Identify which cell holds the provided text, then report its [X, Y] central coordinate. 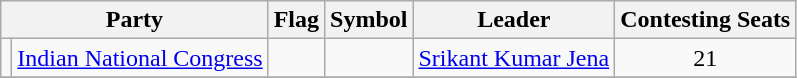
Flag [296, 20]
Indian National Congress [140, 58]
Symbol [369, 20]
Party [134, 20]
21 [706, 58]
Contesting Seats [706, 20]
Srikant Kumar Jena [514, 58]
Leader [514, 20]
